For the text-containing cell, return its midpoint in [X, Y] coordinate format. 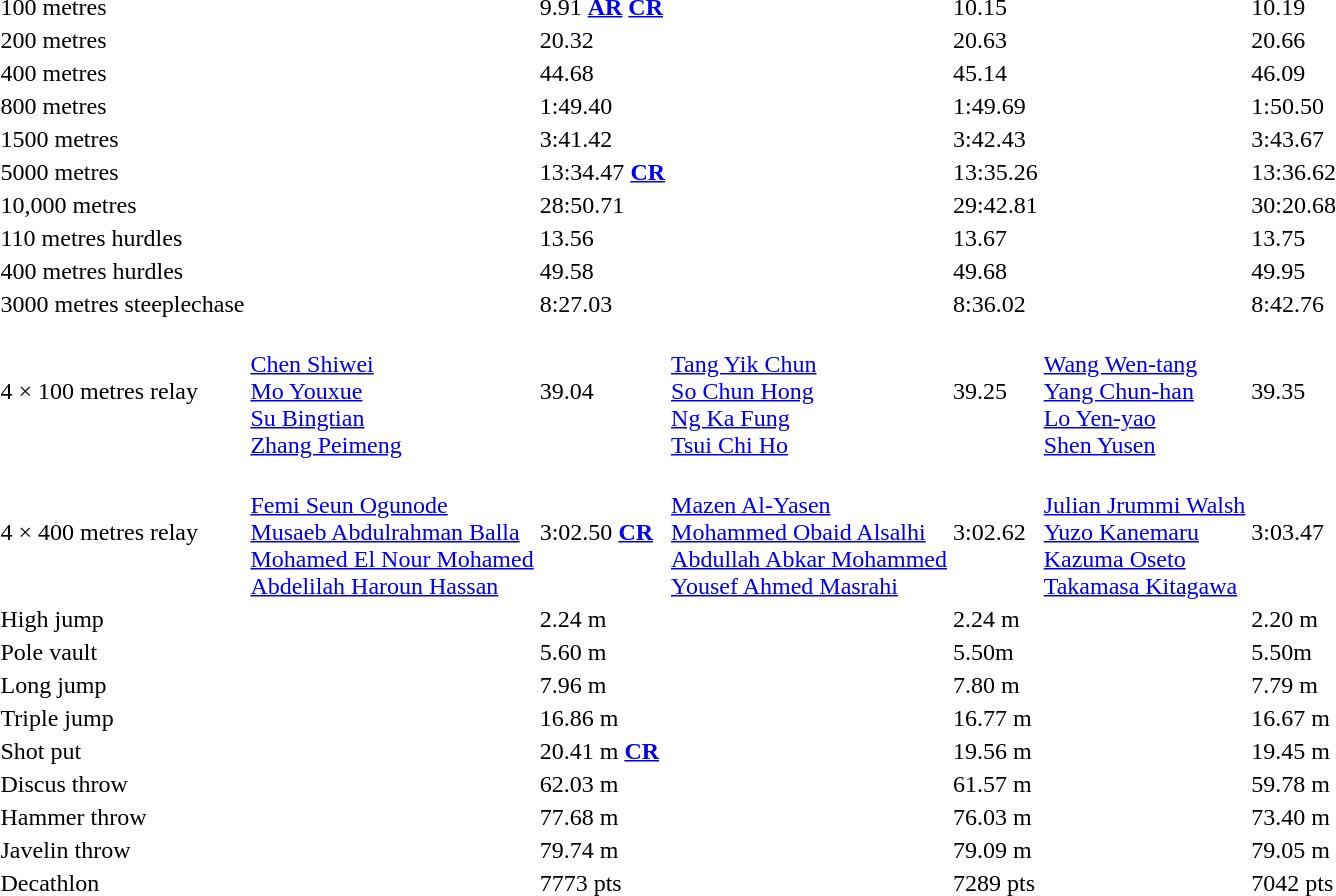
7.80 m [996, 685]
Tang Yik ChunSo Chun HongNg Ka FungTsui Chi Ho [810, 391]
39.25 [996, 391]
8:27.03 [602, 304]
28:50.71 [602, 205]
7.96 m [602, 685]
19.56 m [996, 751]
44.68 [602, 73]
61.57 m [996, 784]
1:49.40 [602, 106]
13:35.26 [996, 172]
45.14 [996, 73]
39.04 [602, 391]
13.67 [996, 238]
20.63 [996, 40]
79.09 m [996, 850]
77.68 m [602, 817]
8:36.02 [996, 304]
3:02.62 [996, 532]
5.60 m [602, 652]
5.50m [996, 652]
1:49.69 [996, 106]
62.03 m [602, 784]
3:42.43 [996, 139]
Femi Seun OgunodeMusaeb Abdulrahman BallaMohamed El Nour MohamedAbdelilah Haroun Hassan [392, 532]
16.77 m [996, 718]
49.68 [996, 271]
49.58 [602, 271]
76.03 m [996, 817]
3:02.50 CR [602, 532]
Chen ShiweiMo YouxueSu BingtianZhang Peimeng [392, 391]
16.86 m [602, 718]
13:34.47 CR [602, 172]
13.56 [602, 238]
29:42.81 [996, 205]
Mazen Al-YasenMohammed Obaid AlsalhiAbdullah Abkar MohammedYousef Ahmed Masrahi [810, 532]
Wang Wen-tangYang Chun-hanLo Yen-yaoShen Yusen [1144, 391]
20.32 [602, 40]
20.41 m CR [602, 751]
3:41.42 [602, 139]
Julian Jrummi WalshYuzo KanemaruKazuma OsetoTakamasa Kitagawa [1144, 532]
79.74 m [602, 850]
